Pinpoint the cell where the given text exists, returning its (X, Y) midpoint coordinate. 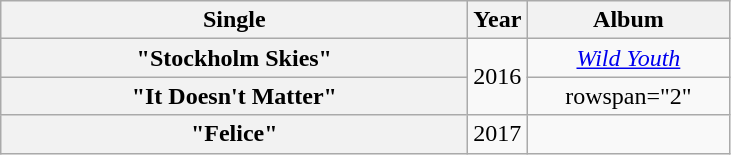
"Stockholm Skies" (234, 58)
Single (234, 20)
2017 (498, 134)
Wild Youth (628, 58)
rowspan="2" (628, 96)
"It Doesn't Matter" (234, 96)
"Felice" (234, 134)
Year (498, 20)
2016 (498, 77)
Album (628, 20)
